Locate the cell with the specified text and output its (x, y) center coordinate. 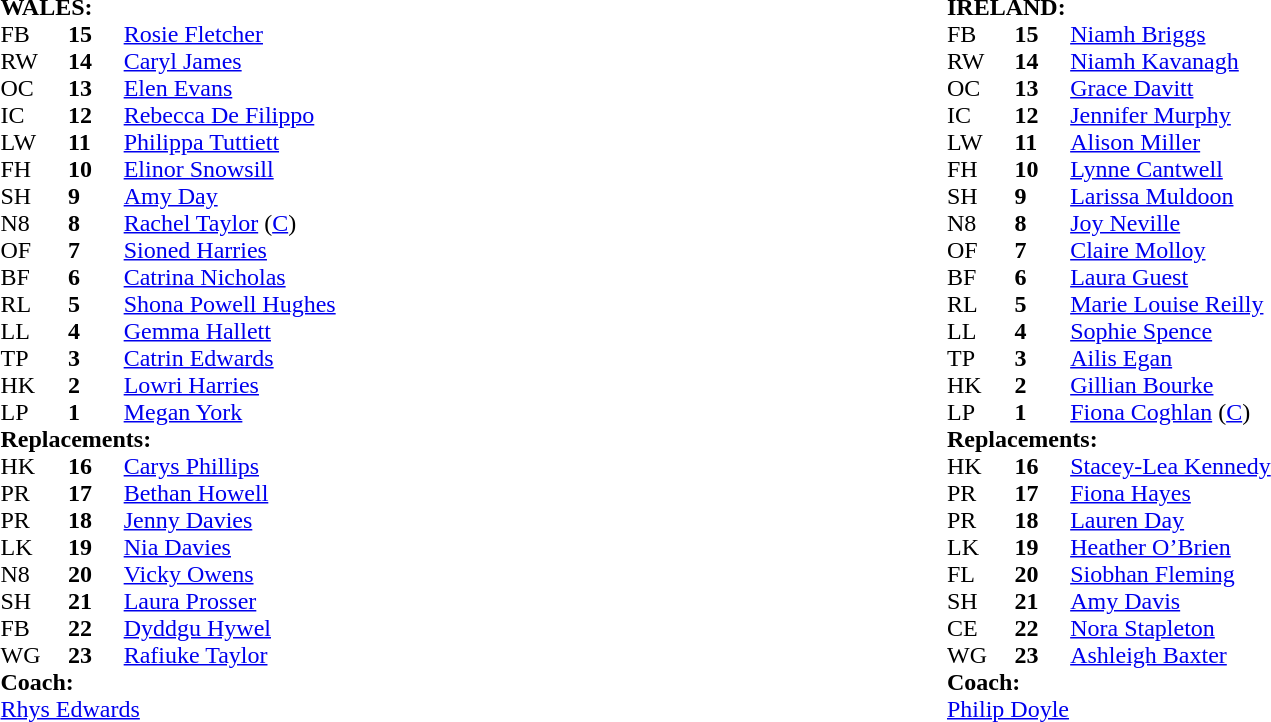
Carys Phillips (328, 466)
Rebecca De Filippo (328, 116)
FL (980, 574)
Replacements: (470, 440)
Megan York (328, 412)
Rosie Fletcher (328, 34)
Philippa Tuttiett (328, 142)
Catrin Edwards (328, 358)
Amy Day (328, 196)
Elen Evans (328, 88)
Nia Davies (328, 548)
Jenny Davies (328, 520)
Lowri Harries (328, 386)
Elinor Snowsill (328, 170)
Shona Powell Hughes (328, 304)
Gemma Hallett (328, 332)
CE (980, 628)
Coach: (470, 682)
Sioned Harries (328, 250)
Catrina Nicholas (328, 278)
Bethan Howell (328, 494)
Laura Prosser (328, 602)
Vicky Owens (328, 574)
Rafiuke Taylor (328, 656)
Rachel Taylor (C) (328, 224)
Caryl James (328, 62)
Dyddgu Hywel (328, 628)
